From the cell containing the given text, extract its center point as [x, y] coordinate. 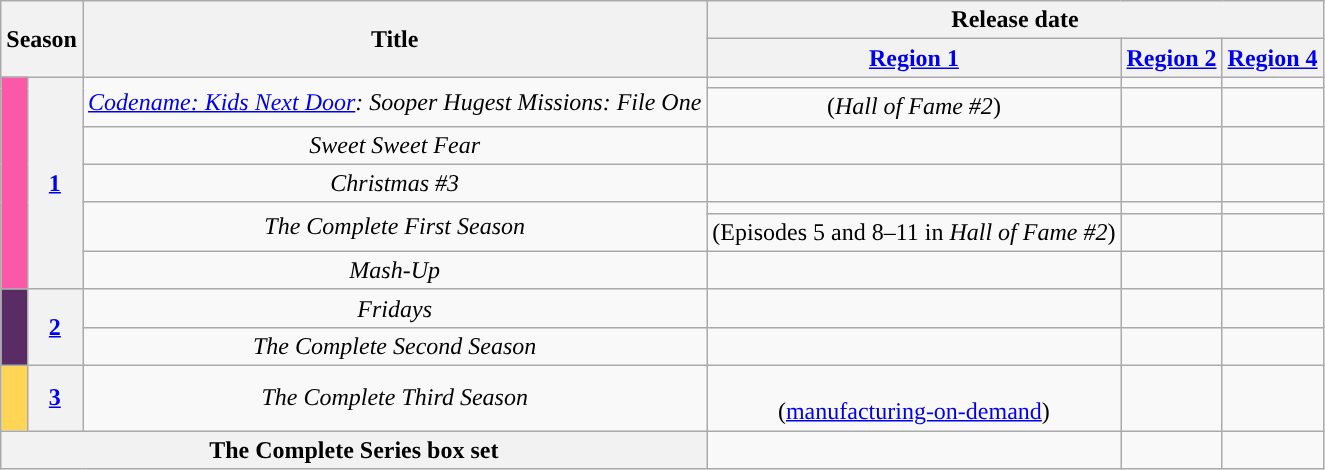
The Complete Series box set [354, 449]
(Hall of Fame #2) [914, 107]
1 [54, 183]
3 [54, 398]
Region 1 [914, 58]
(Episodes 5 and 8–11 in Hall of Fame #2) [914, 232]
Fridays [394, 308]
Mash-Up [394, 270]
Codename: Kids Next Door: Sooper Hugest Missions: File One [394, 102]
Season [42, 39]
Sweet Sweet Fear [394, 145]
The Complete First Season [394, 226]
Region 4 [1272, 58]
The Complete Second Season [394, 346]
Title [394, 39]
Christmas #3 [394, 183]
(manufacturing-on-demand) [914, 398]
The Complete Third Season [394, 398]
Release date [1015, 20]
Region 2 [1172, 58]
2 [54, 327]
